From the cell containing the given text, extract its center point as (x, y) coordinate. 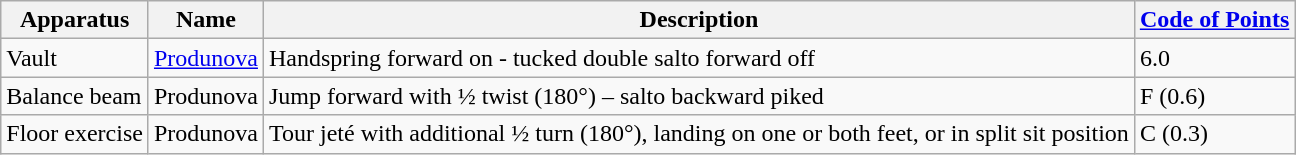
Floor exercise (75, 134)
Jump forward with ½ twist (180°) – salto backward piked (698, 96)
Name (206, 20)
Description (698, 20)
Vault (75, 58)
Handspring forward on - tucked double salto forward off (698, 58)
Balance beam (75, 96)
Tour jeté with additional ½ turn (180°), landing on one or both feet, or in split sit position (698, 134)
Apparatus (75, 20)
Code of Points (1214, 20)
C (0.3) (1214, 134)
F (0.6) (1214, 96)
6.0 (1214, 58)
